For the text-containing cell, return its midpoint in [X, Y] coordinate format. 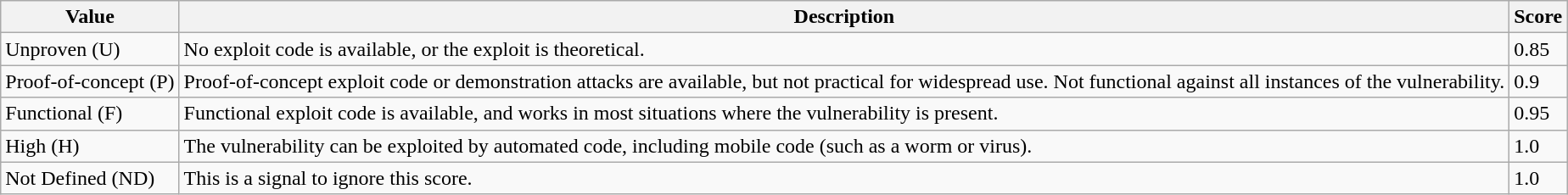
Description [844, 17]
0.85 [1538, 49]
Not Defined (ND) [90, 178]
This is a signal to ignore this score. [844, 178]
0.95 [1538, 114]
Score [1538, 17]
Unproven (U) [90, 49]
0.9 [1538, 81]
Functional (F) [90, 114]
Proof-of-concept (P) [90, 81]
No exploit code is available, or the exploit is theoretical. [844, 49]
The vulnerability can be exploited by automated code, including mobile code (such as a worm or virus). [844, 146]
High (H) [90, 146]
Value [90, 17]
Functional exploit code is available, and works in most situations where the vulnerability is present. [844, 114]
